Scan for the cell matching the given text and deliver its (x, y) coordinate at center. 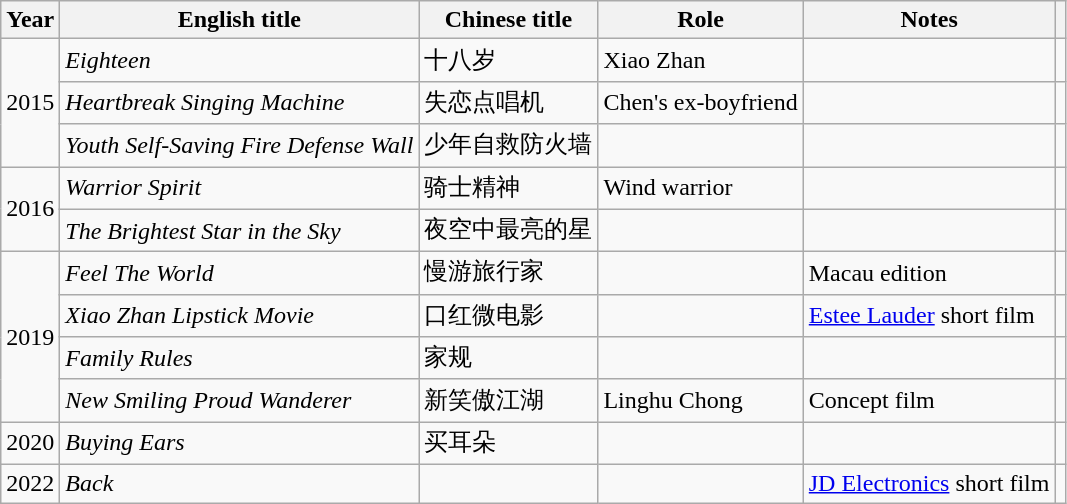
家规 (508, 358)
失恋点唱机 (508, 102)
Notes (929, 20)
慢游旅行家 (508, 274)
Year (30, 20)
Role (700, 20)
Wind warrior (700, 188)
2019 (30, 337)
Buying Ears (240, 444)
Heartbreak Singing Machine (240, 102)
Estee Lauder short film (929, 316)
2015 (30, 103)
Back (240, 483)
Macau edition (929, 274)
The Brightest Star in the Sky (240, 230)
Concept film (929, 400)
Feel The World (240, 274)
夜空中最亮的星 (508, 230)
New Smiling Proud Wanderer (240, 400)
2022 (30, 483)
骑士精神 (508, 188)
Family Rules (240, 358)
Chen's ex-boyfriend (700, 102)
Warrior Spirit (240, 188)
JD Electronics short film (929, 483)
新笑傲江湖 (508, 400)
十八岁 (508, 60)
买耳朵 (508, 444)
口红微电影 (508, 316)
Linghu Chong (700, 400)
少年自救防火墙 (508, 146)
2016 (30, 208)
Xiao Zhan (700, 60)
English title (240, 20)
2020 (30, 444)
Chinese title (508, 20)
Xiao Zhan Lipstick Movie (240, 316)
Youth Self-Saving Fire Defense Wall (240, 146)
Eighteen (240, 60)
